Return (x, y) of the center of cell containing provided text 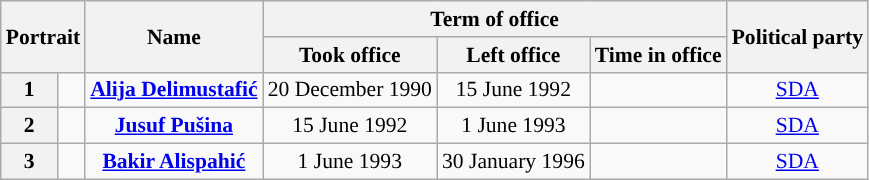
Alija Delimustafić (174, 90)
20 December 1990 (350, 90)
2 (30, 126)
3 (30, 162)
Time in office (658, 55)
Took office (350, 55)
1 (30, 90)
Left office (514, 55)
Portrait (43, 36)
Term of office (495, 19)
Political party (798, 36)
Jusuf Pušina (174, 126)
Bakir Alispahić (174, 162)
30 January 1996 (514, 162)
Name (174, 36)
